Output the (x, y) coordinate of the center of the cell containing the given text.  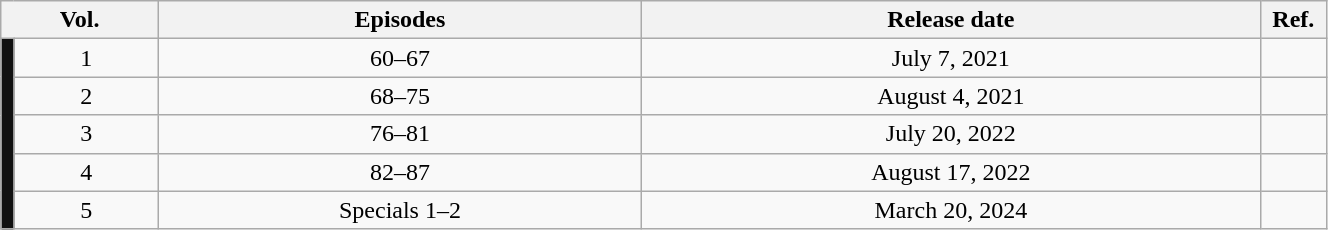
3 (86, 134)
4 (86, 172)
Episodes (400, 20)
1 (86, 58)
Ref. (1293, 20)
August 4, 2021 (950, 96)
March 20, 2024 (950, 210)
82–87 (400, 172)
August 17, 2022 (950, 172)
July 7, 2021 (950, 58)
Release date (950, 20)
2 (86, 96)
68–75 (400, 96)
July 20, 2022 (950, 134)
Vol. (80, 20)
Specials 1–2 (400, 210)
76–81 (400, 134)
60–67 (400, 58)
5 (86, 210)
